Provide the (X, Y) coordinate of the cell's center where the given text is located.  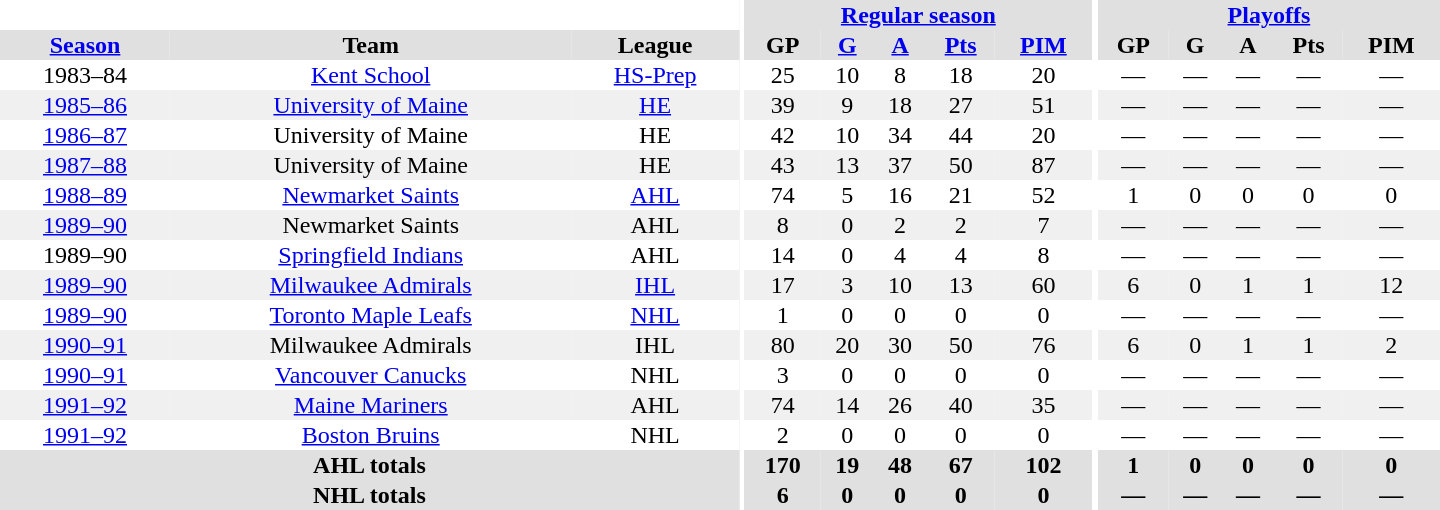
34 (900, 135)
AHL totals (370, 465)
37 (900, 165)
9 (848, 105)
52 (1044, 195)
42 (783, 135)
80 (783, 345)
1987–88 (85, 165)
Maine Mariners (370, 405)
NHL totals (370, 495)
43 (783, 165)
1988–89 (85, 195)
1983–84 (85, 75)
21 (960, 195)
Springfield Indians (370, 255)
Kent School (370, 75)
Vancouver Canucks (370, 375)
Playoffs (1269, 15)
27 (960, 105)
102 (1044, 465)
Regular season (918, 15)
12 (1392, 285)
Toronto Maple Leafs (370, 315)
19 (848, 465)
1986–87 (85, 135)
25 (783, 75)
30 (900, 345)
Season (85, 45)
5 (848, 195)
16 (900, 195)
Team (370, 45)
League (654, 45)
67 (960, 465)
87 (1044, 165)
HS-Prep (654, 75)
7 (1044, 225)
35 (1044, 405)
17 (783, 285)
40 (960, 405)
44 (960, 135)
170 (783, 465)
Boston Bruins (370, 435)
26 (900, 405)
48 (900, 465)
76 (1044, 345)
60 (1044, 285)
51 (1044, 105)
1985–86 (85, 105)
39 (783, 105)
